Locate the cell with the specified text and output its [X, Y] center coordinate. 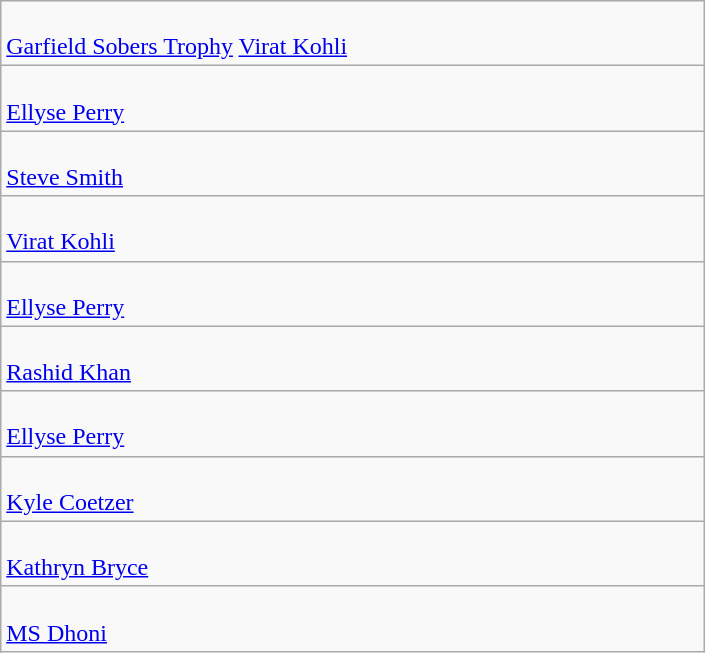
Virat Kohli [353, 228]
MS Dhoni [353, 618]
Kathryn Bryce [353, 554]
Garfield Sobers Trophy Virat Kohli [353, 34]
Kyle Coetzer [353, 488]
Steve Smith [353, 164]
Rashid Khan [353, 358]
